Scan for the cell matching the given text and deliver its [x, y] coordinate at center. 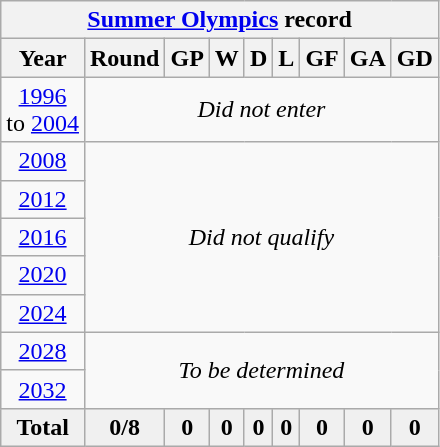
L [286, 58]
0/8 [124, 427]
Total [43, 427]
GA [368, 58]
Did not enter [261, 110]
2024 [43, 313]
Summer Olympics record [220, 20]
GP [187, 58]
2028 [43, 351]
2020 [43, 275]
W [226, 58]
GF [322, 58]
1996to 2004 [43, 110]
Round [124, 58]
2032 [43, 389]
2012 [43, 199]
Year [43, 58]
To be determined [261, 370]
2016 [43, 237]
GD [414, 58]
D [258, 58]
Did not qualify [261, 237]
2008 [43, 161]
